Return the (x, y) coordinate for the center point of the cell that contains the specified text.  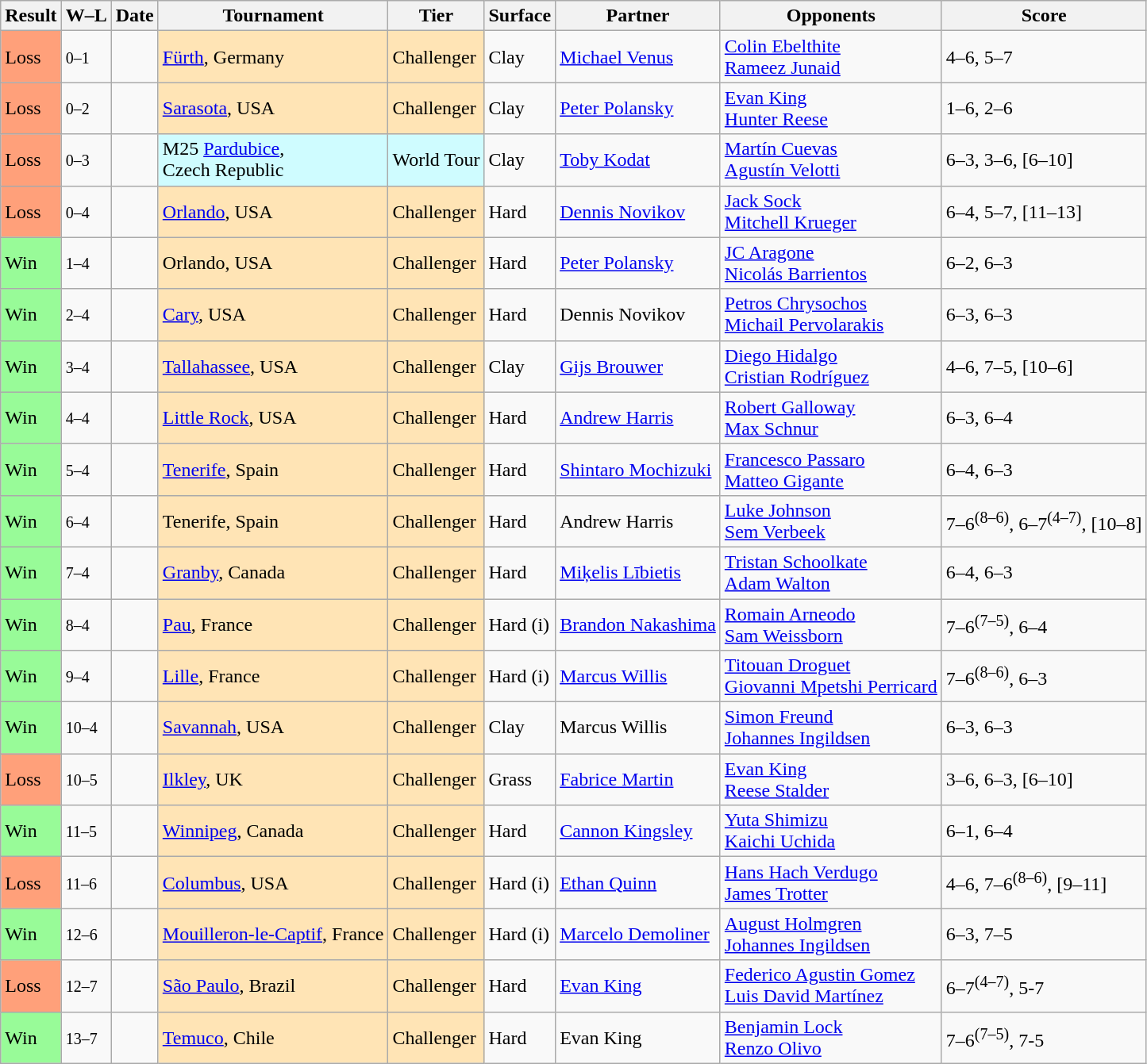
Lille, France (273, 676)
Mouilleron-le-Captif, France (273, 935)
6–3, 6–4 (1044, 417)
5–4 (86, 470)
4–6, 7–6(8–6), [9–11] (1044, 882)
Shintaro Mochizuki (638, 470)
Fabrice Martin (638, 779)
7–6(8–6), 6–7(4–7), [10–8] (1044, 520)
JC Aragone Nicolás Barrientos (830, 263)
Ilkley, UK (273, 779)
São Paulo, Brazil (273, 985)
Fürth, Germany (273, 57)
Hans Hach Verdugo James Trotter (830, 882)
Colin Ebelthite Rameez Junaid (830, 57)
1–4 (86, 263)
10–5 (86, 779)
6–7(4–7), 5-7 (1044, 985)
Opponents (830, 16)
M25 Pardubice, Czech Republic (273, 160)
Federico Agustin Gomez Luis David Martínez (830, 985)
12–6 (86, 935)
Tournament (273, 16)
Score (1044, 16)
3–4 (86, 367)
Benjamin Lock Renzo Olivo (830, 1038)
1–6, 2–6 (1044, 108)
Petros Chrysochos Michail Pervolarakis (830, 314)
Savannah, USA (273, 728)
4–4 (86, 417)
Winnipeg, Canada (273, 832)
Result (31, 16)
Cannon Kingsley (638, 832)
3–6, 6–3, [6–10] (1044, 779)
0–2 (86, 108)
Cary, USA (273, 314)
11–5 (86, 832)
Pau, France (273, 624)
Partner (638, 16)
World Tour (437, 160)
Luke Johnson Sem Verbeek (830, 520)
Ethan Quinn (638, 882)
Tallahassee, USA (273, 367)
7–4 (86, 573)
Romain Arneodo Sam Weissborn (830, 624)
Diego Hidalgo Cristian Rodríguez (830, 367)
Granby, Canada (273, 573)
6–2, 6–3 (1044, 263)
Robert Galloway Max Schnur (830, 417)
Simon Freund Johannes Ingildsen (830, 728)
6–3, 3–6, [6–10] (1044, 160)
0–3 (86, 160)
Little Rock, USA (273, 417)
Evan King Hunter Reese (830, 108)
Martín Cuevas Agustín Velotti (830, 160)
W–L (86, 16)
Tristan Schoolkate Adam Walton (830, 573)
12–7 (86, 985)
Miķelis Lībietis (638, 573)
Yuta Shimizu Kaichi Uchida (830, 832)
0–1 (86, 57)
7–6(8–6), 6–3 (1044, 676)
6–4, 5–7, [11–13] (1044, 211)
7–6(7–5), 7-5 (1044, 1038)
Toby Kodat (638, 160)
10–4 (86, 728)
7–6(7–5), 6–4 (1044, 624)
Date (135, 16)
August Holmgren Johannes Ingildsen (830, 935)
Brandon Nakashima (638, 624)
Marcelo Demoliner (638, 935)
Titouan Droguet Giovanni Mpetshi Perricard (830, 676)
8–4 (86, 624)
Grass (520, 779)
4–6, 5–7 (1044, 57)
2–4 (86, 314)
13–7 (86, 1038)
6–1, 6–4 (1044, 832)
Columbus, USA (273, 882)
6–4 (86, 520)
6–3, 7–5 (1044, 935)
Jack Sock Mitchell Krueger (830, 211)
4–6, 7–5, [10–6] (1044, 367)
Michael Venus (638, 57)
Gijs Brouwer (638, 367)
Evan King Reese Stalder (830, 779)
11–6 (86, 882)
0–4 (86, 211)
Francesco Passaro Matteo Gigante (830, 470)
Temuco, Chile (273, 1038)
Surface (520, 16)
9–4 (86, 676)
Sarasota, USA (273, 108)
Tier (437, 16)
